Scan for the cell matching the given text and deliver its [x, y] coordinate at center. 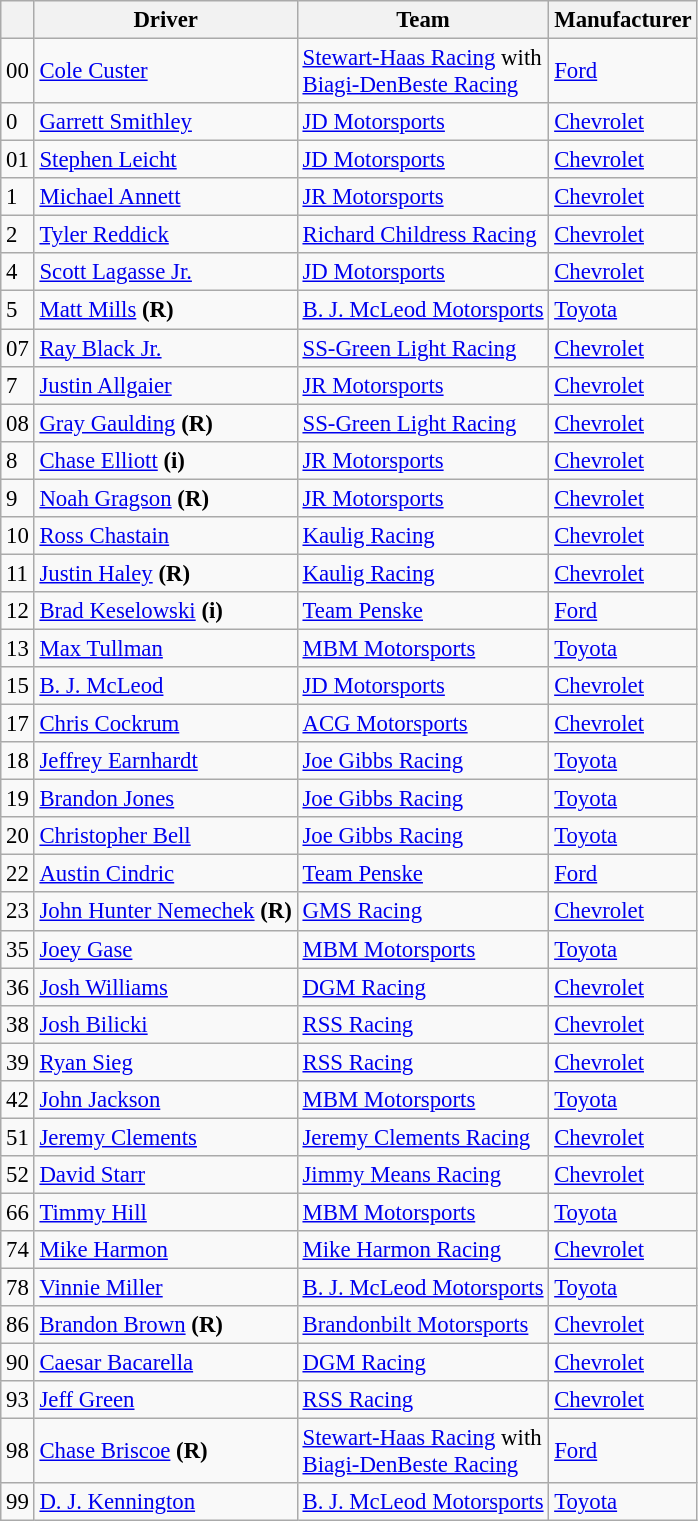
08 [18, 423]
Justin Allgaier [166, 385]
07 [18, 348]
Scott Lagasse Jr. [166, 273]
Ray Black Jr. [166, 348]
78 [18, 1288]
Brad Keselowski (i) [166, 611]
John Jackson [166, 1100]
90 [18, 1363]
Josh Williams [166, 987]
Ryan Sieg [166, 1062]
Mike Harmon Racing [423, 1250]
39 [18, 1062]
36 [18, 987]
Jeremy Clements Racing [423, 1137]
Max Tullman [166, 648]
B. J. McLeod [166, 686]
1 [18, 197]
18 [18, 761]
Brandon Brown (R) [166, 1325]
19 [18, 799]
86 [18, 1325]
Justin Haley (R) [166, 573]
Jeff Green [166, 1400]
8 [18, 460]
52 [18, 1175]
13 [18, 648]
23 [18, 912]
Caesar Bacarella [166, 1363]
Michael Annett [166, 197]
Tyler Reddick [166, 235]
Jimmy Means Racing [423, 1175]
15 [18, 686]
0 [18, 122]
98 [18, 1452]
00 [18, 72]
Josh Bilicki [166, 1024]
35 [18, 949]
Matt Mills (R) [166, 310]
51 [18, 1137]
17 [18, 724]
GMS Racing [423, 912]
Gray Gaulding (R) [166, 423]
Stephen Leicht [166, 160]
2 [18, 235]
38 [18, 1024]
Chris Cockrum [166, 724]
John Hunter Nemechek (R) [166, 912]
Manufacturer [623, 20]
Cole Custer [166, 72]
10 [18, 536]
5 [18, 310]
David Starr [166, 1175]
Timmy Hill [166, 1212]
93 [18, 1400]
9 [18, 498]
Vinnie Miller [166, 1288]
20 [18, 836]
66 [18, 1212]
Christopher Bell [166, 836]
7 [18, 385]
Jeremy Clements [166, 1137]
Jeffrey Earnhardt [166, 761]
01 [18, 160]
Mike Harmon [166, 1250]
ACG Motorsports [423, 724]
4 [18, 273]
Brandon Jones [166, 799]
Chase Briscoe (R) [166, 1452]
Joey Gase [166, 949]
22 [18, 874]
Richard Childress Racing [423, 235]
Chase Elliott (i) [166, 460]
Austin Cindric [166, 874]
Driver [166, 20]
Ross Chastain [166, 536]
Noah Gragson (R) [166, 498]
Team [423, 20]
Brandonbilt Motorsports [423, 1325]
11 [18, 573]
12 [18, 611]
74 [18, 1250]
Garrett Smithley [166, 122]
42 [18, 1100]
